Return the (X, Y) coordinate for the center point of the cell that contains the specified text.  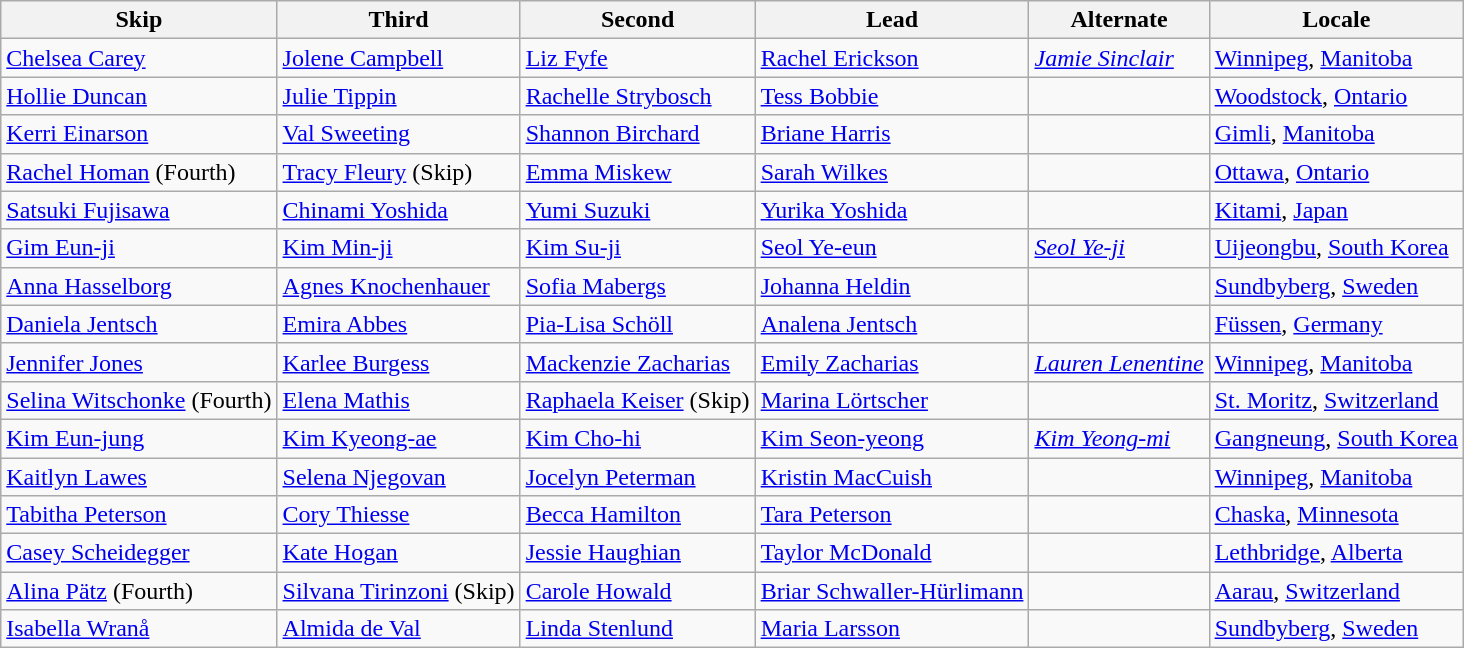
Cory Thiesse (398, 515)
Kim Cho-hi (638, 438)
Elena Mathis (398, 400)
Alternate (1119, 20)
Yurika Yoshida (892, 210)
Anna Hasselborg (139, 286)
Briar Schwaller-Hürlimann (892, 591)
Aarau, Switzerland (1336, 591)
Casey Scheidegger (139, 553)
Kitami, Japan (1336, 210)
Agnes Knochenhauer (398, 286)
Kim Seon-yeong (892, 438)
Kaitlyn Lawes (139, 477)
Skip (139, 20)
Gimli, Manitoba (1336, 134)
Almida de Val (398, 629)
Gangneung, South Korea (1336, 438)
Kate Hogan (398, 553)
Jamie Sinclair (1119, 58)
Uijeongbu, South Korea (1336, 248)
Emira Abbes (398, 324)
Analena Jentsch (892, 324)
Jessie Haughian (638, 553)
Seol Ye-ji (1119, 248)
Chaska, Minnesota (1336, 515)
Gim Eun-ji (139, 248)
Woodstock, Ontario (1336, 96)
Tess Bobbie (892, 96)
Raphaela Keiser (Skip) (638, 400)
Third (398, 20)
Rachel Homan (Fourth) (139, 172)
Hollie Duncan (139, 96)
Daniela Jentsch (139, 324)
Maria Larsson (892, 629)
Ottawa, Ontario (1336, 172)
Becca Hamilton (638, 515)
Rachelle Strybosch (638, 96)
Kim Min-ji (398, 248)
Lauren Lenentine (1119, 362)
Julie Tippin (398, 96)
Sarah Wilkes (892, 172)
Jolene Campbell (398, 58)
Tabitha Peterson (139, 515)
Chinami Yoshida (398, 210)
Emma Miskew (638, 172)
Johanna Heldin (892, 286)
Selena Njegovan (398, 477)
Lead (892, 20)
Locale (1336, 20)
Emily Zacharias (892, 362)
Tara Peterson (892, 515)
Val Sweeting (398, 134)
Lethbridge, Alberta (1336, 553)
Carole Howald (638, 591)
Kim Kyeong-ae (398, 438)
Kristin MacCuish (892, 477)
Kim Yeong-mi (1119, 438)
Liz Fyfe (638, 58)
Marina Lörtscher (892, 400)
Füssen, Germany (1336, 324)
Tracy Fleury (Skip) (398, 172)
Selina Witschonke (Fourth) (139, 400)
Rachel Erickson (892, 58)
Taylor McDonald (892, 553)
Second (638, 20)
Briane Harris (892, 134)
Kerri Einarson (139, 134)
Kim Eun-jung (139, 438)
Sofia Mabergs (638, 286)
Karlee Burgess (398, 362)
Kim Su-ji (638, 248)
Linda Stenlund (638, 629)
Isabella Wranå (139, 629)
Jocelyn Peterman (638, 477)
Jennifer Jones (139, 362)
St. Moritz, Switzerland (1336, 400)
Seol Ye-eun (892, 248)
Shannon Birchard (638, 134)
Chelsea Carey (139, 58)
Mackenzie Zacharias (638, 362)
Silvana Tirinzoni (Skip) (398, 591)
Pia-Lisa Schöll (638, 324)
Yumi Suzuki (638, 210)
Satsuki Fujisawa (139, 210)
Alina Pätz (Fourth) (139, 591)
